Capture the cell that displays the provided text and extract its (X, Y) central coordinate. 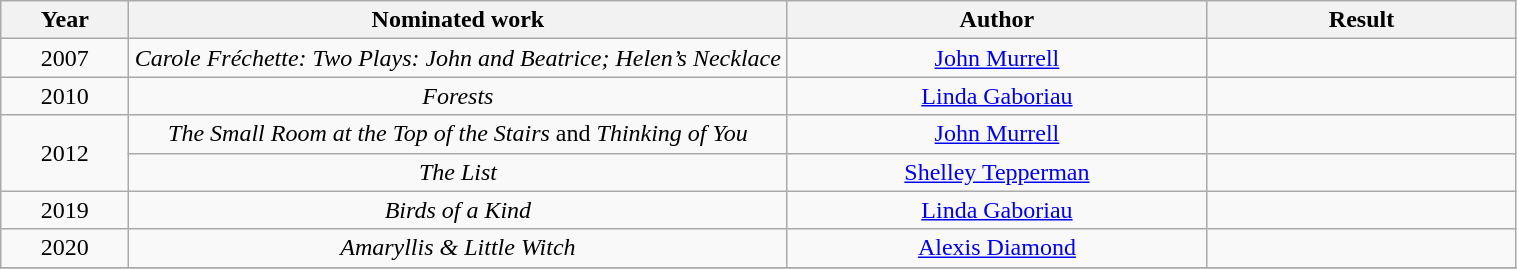
Amaryllis & Little Witch (458, 248)
2012 (65, 153)
Nominated work (458, 20)
2020 (65, 248)
2019 (65, 210)
Year (65, 20)
Shelley Tepperman (997, 172)
Alexis Diamond (997, 248)
Author (997, 20)
Forests (458, 96)
Birds of a Kind (458, 210)
Carole Fréchette: Two Plays: John and Beatrice; Helen’s Necklace (458, 58)
2010 (65, 96)
The List (458, 172)
2007 (65, 58)
The Small Room at the Top of the Stairs and Thinking of You (458, 134)
Result (1362, 20)
